Output the [x, y] coordinate of the center of the cell containing the given text.  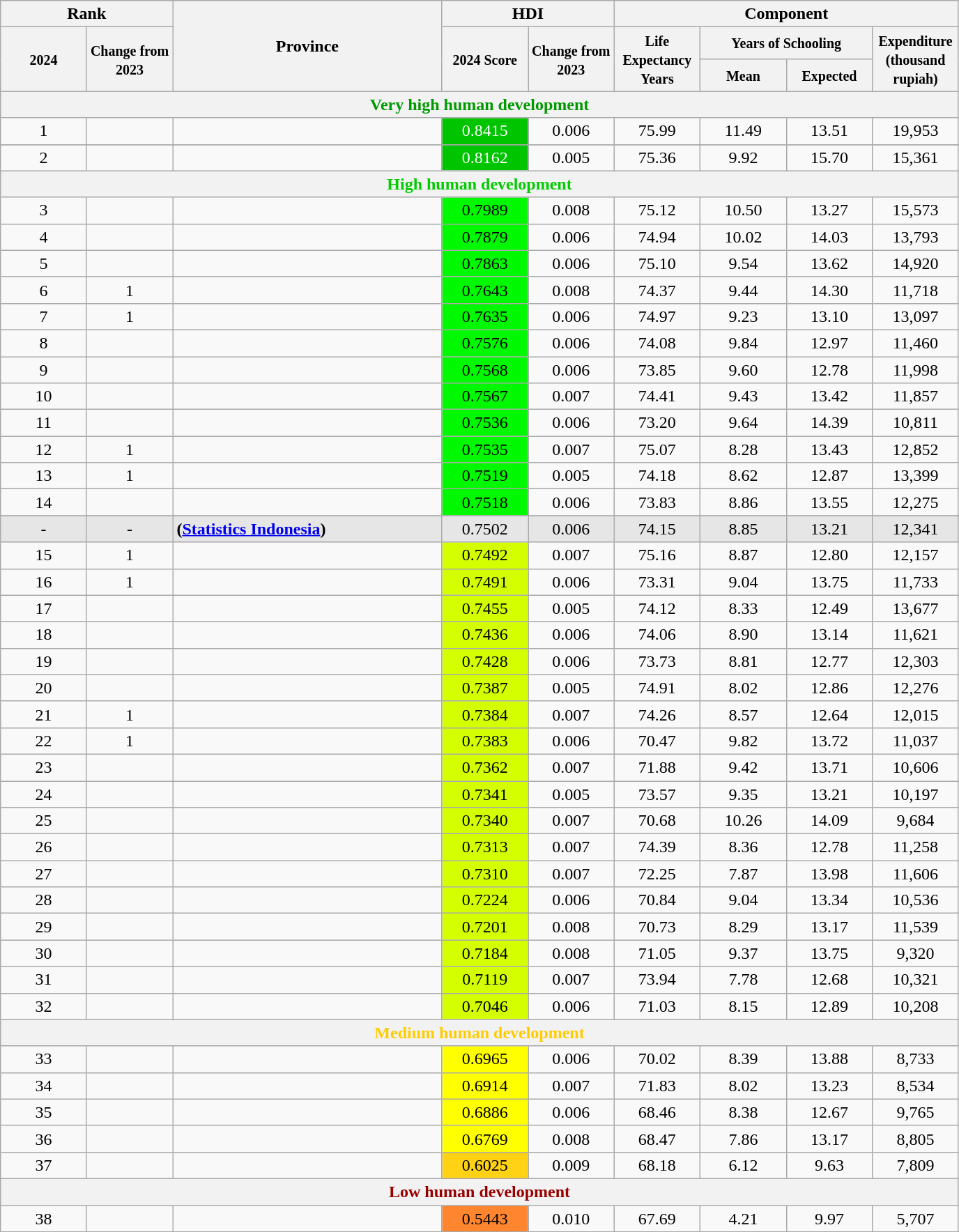
0.7362 [485, 767]
70.84 [657, 900]
11,998 [916, 370]
70.47 [657, 741]
9.43 [744, 396]
Province [307, 46]
0.7119 [485, 980]
75.10 [657, 263]
13.42 [829, 396]
0.7879 [485, 237]
37 [44, 1165]
38 [44, 1219]
70.02 [657, 1059]
8.87 [744, 555]
0.7491 [485, 582]
7 [44, 316]
9 [44, 370]
8.81 [744, 661]
0.7341 [485, 794]
12,341 [916, 529]
0.7576 [485, 343]
15.70 [829, 157]
28 [44, 900]
0.7046 [485, 1006]
74.41 [657, 396]
10 [44, 396]
67.69 [657, 1219]
71.05 [657, 953]
0.009 [571, 1165]
13.71 [829, 767]
8,805 [916, 1139]
75.36 [657, 157]
15,573 [916, 210]
9.82 [744, 741]
2024 Score [485, 59]
0.7310 [485, 874]
12.64 [829, 714]
8.57 [744, 714]
9.42 [744, 767]
0.7567 [485, 396]
2024 [44, 59]
8.28 [744, 449]
8.86 [744, 502]
7,809 [916, 1165]
16 [44, 582]
High human development [479, 184]
8 [44, 343]
11,460 [916, 343]
13.34 [829, 900]
14 [44, 502]
5 [44, 263]
0.7989 [485, 210]
10,811 [916, 423]
5,707 [916, 1219]
0.6886 [485, 1112]
74.39 [657, 847]
10,606 [916, 767]
0.7519 [485, 476]
74.06 [657, 635]
13.43 [829, 449]
10,197 [916, 794]
0.7568 [485, 370]
11,733 [916, 582]
11 [44, 423]
26 [44, 847]
10.50 [744, 210]
12.77 [829, 661]
7.86 [744, 1139]
72.25 [657, 874]
73.85 [657, 370]
11,037 [916, 741]
36 [44, 1139]
70.68 [657, 821]
13.72 [829, 741]
74.15 [657, 529]
9.92 [744, 157]
6 [44, 290]
Expenditure(thousand rupiah) [916, 59]
0.5443 [485, 1219]
71.88 [657, 767]
Expected [829, 75]
27 [44, 874]
8.33 [744, 608]
Life Expectancy Years [657, 59]
70.73 [657, 927]
0.7428 [485, 661]
74.37 [657, 290]
0.7387 [485, 688]
9,684 [916, 821]
12,275 [916, 502]
8.90 [744, 635]
8,733 [916, 1059]
13.10 [829, 316]
10,321 [916, 980]
9.63 [829, 1165]
74.12 [657, 608]
11,539 [916, 927]
13,097 [916, 316]
25 [44, 821]
8.38 [744, 1112]
0.7224 [485, 900]
(Statistics Indonesia) [307, 529]
0.8162 [485, 157]
13.55 [829, 502]
73.94 [657, 980]
0.8415 [485, 131]
13.62 [829, 263]
0.7201 [485, 927]
68.47 [657, 1139]
11,606 [916, 874]
0.010 [571, 1219]
0.7502 [485, 529]
0.7635 [485, 316]
0.7535 [485, 449]
17 [44, 608]
35 [44, 1112]
0.7643 [485, 290]
0.7518 [485, 502]
0.7184 [485, 953]
10.26 [744, 821]
68.46 [657, 1112]
7.87 [744, 874]
30 [44, 953]
0.7340 [485, 821]
12.89 [829, 1006]
Very high human development [479, 105]
74.94 [657, 237]
9.23 [744, 316]
2 [44, 157]
31 [44, 980]
0.7313 [485, 847]
14,920 [916, 263]
0.7863 [485, 263]
12,276 [916, 688]
9.97 [829, 1219]
15,361 [916, 157]
68.18 [657, 1165]
0.6769 [485, 1139]
71.03 [657, 1006]
11,258 [916, 847]
8.39 [744, 1059]
32 [44, 1006]
14.03 [829, 237]
9.84 [744, 343]
8.62 [744, 476]
74.91 [657, 688]
7.78 [744, 980]
13.88 [829, 1059]
20 [44, 688]
13.98 [829, 874]
73.31 [657, 582]
3 [44, 210]
9,765 [916, 1112]
12,303 [916, 661]
29 [44, 927]
12,015 [916, 714]
73.73 [657, 661]
33 [44, 1059]
18 [44, 635]
13.27 [829, 210]
14.39 [829, 423]
15 [44, 555]
21 [44, 714]
Years of Schooling [786, 43]
73.20 [657, 423]
13,399 [916, 476]
74.97 [657, 316]
34 [44, 1086]
Component [786, 14]
75.16 [657, 555]
0.7455 [485, 608]
10,208 [916, 1006]
13.14 [829, 635]
12.68 [829, 980]
24 [44, 794]
0.6914 [485, 1086]
9.37 [744, 953]
13,793 [916, 237]
0.7436 [485, 635]
0.6025 [485, 1165]
13,677 [916, 608]
12.67 [829, 1112]
75.99 [657, 131]
12.86 [829, 688]
8.36 [744, 847]
12.49 [829, 608]
4.21 [744, 1219]
74.26 [657, 714]
74.18 [657, 476]
13.23 [829, 1086]
75.07 [657, 449]
19,953 [916, 131]
12 [44, 449]
6.12 [744, 1165]
9.54 [744, 263]
73.57 [657, 794]
Medium human development [479, 1033]
11.49 [744, 131]
22 [44, 741]
0.7492 [485, 555]
0.7536 [485, 423]
12.97 [829, 343]
73.83 [657, 502]
11,718 [916, 290]
0.7383 [485, 741]
75.12 [657, 210]
12,852 [916, 449]
71.83 [657, 1086]
8.15 [744, 1006]
23 [44, 767]
13.51 [829, 131]
19 [44, 661]
9.44 [744, 290]
8,534 [916, 1086]
10.02 [744, 237]
9,320 [916, 953]
Mean [744, 75]
8.85 [744, 529]
10,536 [916, 900]
14.09 [829, 821]
12,157 [916, 555]
8.29 [744, 927]
Rank [86, 14]
13 [44, 476]
9.35 [744, 794]
12.80 [829, 555]
Low human development [479, 1192]
0.6965 [485, 1059]
9.64 [744, 423]
0.7384 [485, 714]
9.60 [744, 370]
74.08 [657, 343]
11,621 [916, 635]
11,857 [916, 396]
HDI [528, 14]
4 [44, 237]
12.87 [829, 476]
14.30 [829, 290]
